Search for the cell housing the specified text and yield its [x, y] center coordinate. 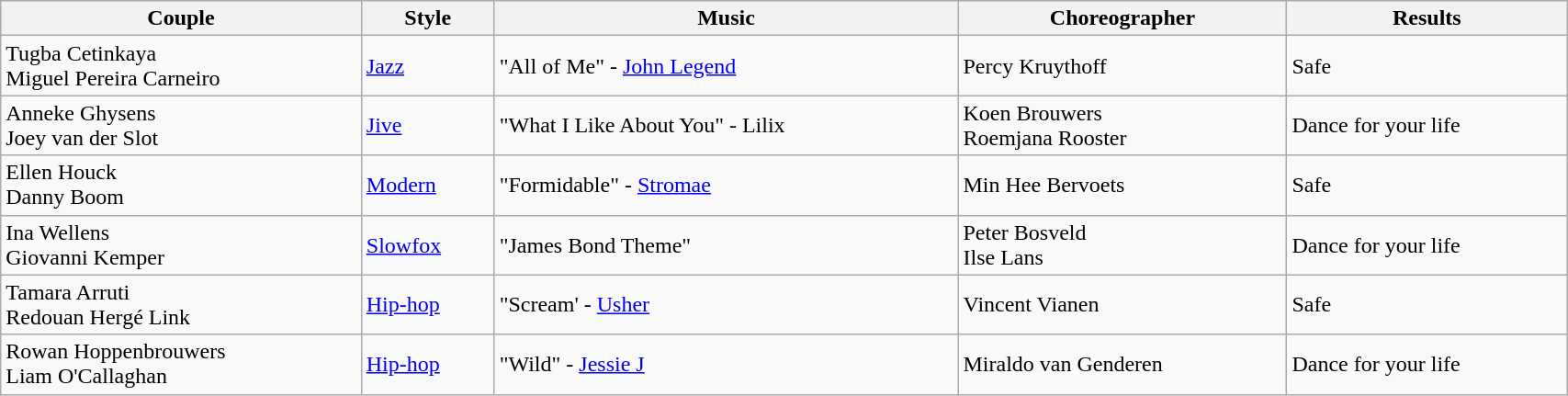
Anneke Ghysens Joey van der Slot [182, 125]
Jive [428, 125]
Ina Wellens Giovanni Kemper [182, 244]
Tugba Cetinkaya Miguel Pereira Carneiro [182, 66]
Koen Brouwers Roemjana Rooster [1122, 125]
Choreographer [1122, 18]
Music [726, 18]
Vincent Vianen [1122, 305]
Miraldo van Genderen [1122, 364]
Slowfox [428, 244]
Rowan Hoppenbrouwers Liam O'Callaghan [182, 364]
"Wild" - Jessie J [726, 364]
Tamara Arruti Redouan Hergé Link [182, 305]
Couple [182, 18]
"What I Like About You" - Lilix [726, 125]
"James Bond Theme" [726, 244]
Percy Kruythoff [1122, 66]
Jazz [428, 66]
Style [428, 18]
Ellen Houck Danny Boom [182, 186]
"Formidable" - Stromae [726, 186]
Min Hee Bervoets [1122, 186]
"Scream' - Usher [726, 305]
"All of Me" - John Legend [726, 66]
Results [1427, 18]
Modern [428, 186]
Peter Bosveld Ilse Lans [1122, 244]
